Return the (X, Y) coordinate for the center point of the cell that contains the specified text.  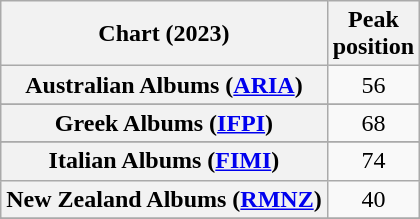
Chart (2023) (164, 34)
Greek Albums (IFPI) (164, 123)
New Zealand Albums (RMNZ) (164, 199)
Peakposition (373, 34)
74 (373, 161)
56 (373, 85)
68 (373, 123)
40 (373, 199)
Australian Albums (ARIA) (164, 85)
Italian Albums (FIMI) (164, 161)
